From the cell containing the given text, extract its center point as [X, Y] coordinate. 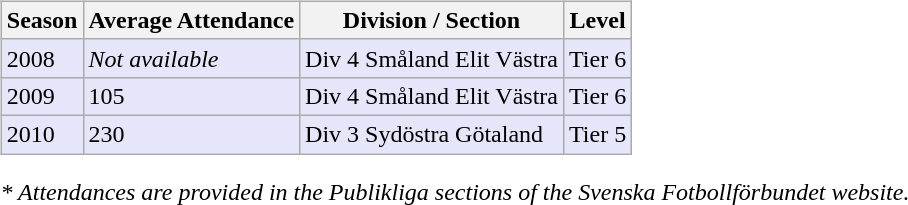
2010 [42, 134]
Level [597, 20]
105 [192, 96]
Average Attendance [192, 20]
2009 [42, 96]
230 [192, 134]
Division / Section [432, 20]
Tier 5 [597, 134]
Season [42, 20]
2008 [42, 58]
Not available [192, 58]
Div 3 Sydöstra Götaland [432, 134]
